Provide the [x, y] coordinate of the cell's center where the given text is located.  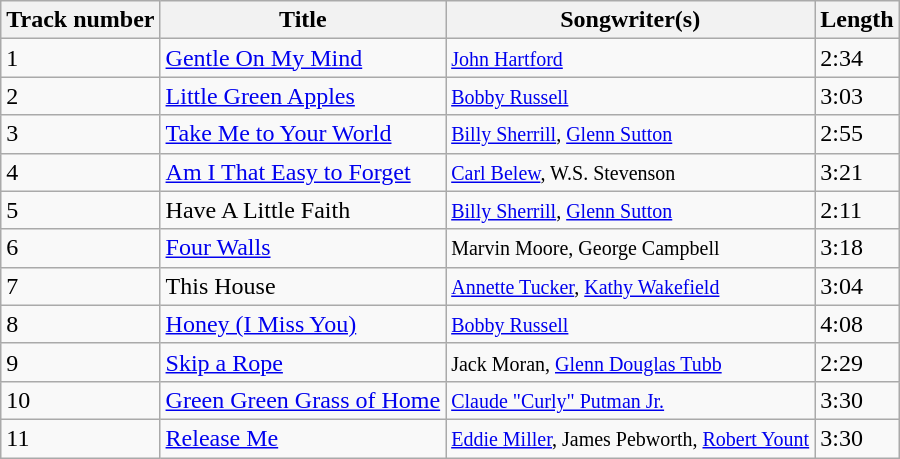
Green Green Grass of Home [303, 400]
Jack Moran, Glenn Douglas Tubb [630, 362]
2 [80, 96]
Marvin Moore, George Campbell [630, 248]
Little Green Apples [303, 96]
Am I That Easy to Forget [303, 172]
Track number [80, 20]
4:08 [857, 324]
3:18 [857, 248]
3 [80, 134]
10 [80, 400]
4 [80, 172]
Eddie Miller, James Pebworth, Robert Yount [630, 438]
7 [80, 286]
1 [80, 58]
Length [857, 20]
This House [303, 286]
Gentle On My Mind [303, 58]
3:21 [857, 172]
5 [80, 210]
2:34 [857, 58]
2:29 [857, 362]
11 [80, 438]
John Hartford [630, 58]
Songwriter(s) [630, 20]
2:11 [857, 210]
Skip a Rope [303, 362]
Claude "Curly" Putman Jr. [630, 400]
3:04 [857, 286]
Title [303, 20]
6 [80, 248]
Carl Belew, W.S. Stevenson [630, 172]
2:55 [857, 134]
Four Walls [303, 248]
8 [80, 324]
3:03 [857, 96]
Release Me [303, 438]
9 [80, 362]
Annette Tucker, Kathy Wakefield [630, 286]
Honey (I Miss You) [303, 324]
Take Me to Your World [303, 134]
Have A Little Faith [303, 210]
